For the text-containing cell, return its midpoint in (x, y) coordinate format. 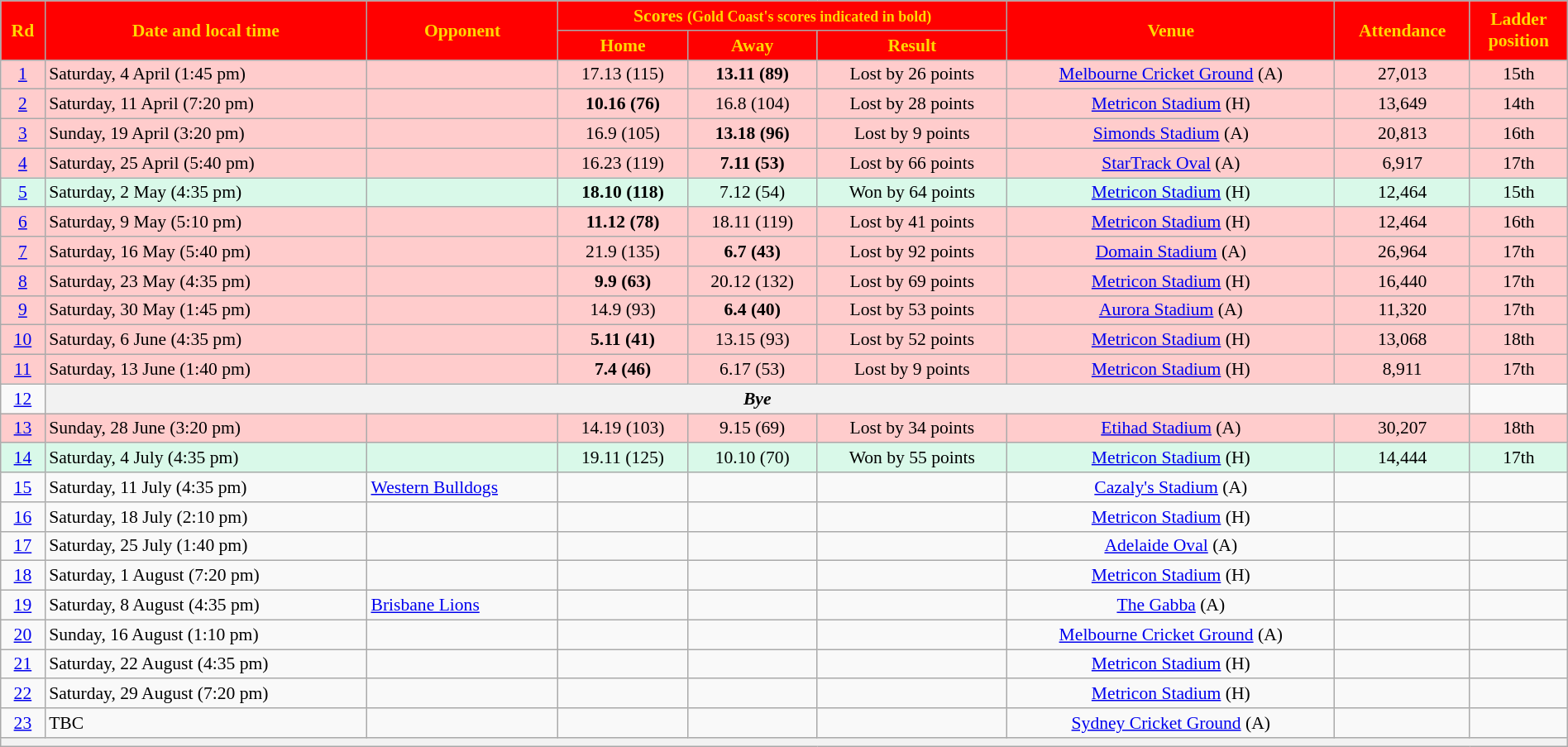
4 (23, 163)
Won by 55 points (912, 458)
23 (23, 723)
17.13 (115) (624, 74)
Brisbane Lions (461, 606)
Saturday, 4 July (4:35 pm) (205, 458)
13,068 (1403, 340)
Saturday, 25 July (1:40 pm) (205, 546)
Saturday, 23 May (4:35 pm) (205, 281)
7.12 (54) (753, 193)
21.9 (135) (624, 251)
Saturday, 25 April (5:40 pm) (205, 163)
18.11 (119) (753, 223)
8,911 (1403, 370)
12 (23, 399)
7.4 (46) (624, 370)
14th (1518, 104)
Lost by 66 points (912, 163)
20.12 (132) (753, 281)
Attendance (1403, 30)
Opponent (461, 30)
14,444 (1403, 458)
6 (23, 223)
13,649 (1403, 104)
Lost by 34 points (912, 429)
16.23 (119) (624, 163)
Saturday, 29 August (7:20 pm) (205, 694)
Sunday, 28 June (3:20 pm) (205, 429)
Simonds Stadium (A) (1171, 134)
Saturday, 13 June (1:40 pm) (205, 370)
9.15 (69) (753, 429)
Scores (Gold Coast's scores indicated in bold) (782, 16)
Lost by 26 points (912, 74)
2 (23, 104)
6.4 (40) (753, 310)
6.7 (43) (753, 251)
8 (23, 281)
14.9 (93) (624, 310)
Adelaide Oval (A) (1171, 546)
7.11 (53) (753, 163)
27,013 (1403, 74)
14 (23, 458)
14.19 (103) (624, 429)
5.11 (41) (624, 340)
Home (624, 45)
13.18 (96) (753, 134)
Saturday, 11 April (7:20 pm) (205, 104)
Western Bulldogs (461, 487)
13.11 (89) (753, 74)
Away (753, 45)
3 (23, 134)
Aurora Stadium (A) (1171, 310)
6,917 (1403, 163)
Won by 64 points (912, 193)
Sydney Cricket Ground (A) (1171, 723)
15 (23, 487)
Bye (758, 399)
5 (23, 193)
9.9 (63) (624, 281)
11,320 (1403, 310)
Saturday, 4 April (1:45 pm) (205, 74)
20 (23, 634)
The Gabba (A) (1171, 606)
21 (23, 664)
Sunday, 19 April (3:20 pm) (205, 134)
Lost by 53 points (912, 310)
Saturday, 6 June (4:35 pm) (205, 340)
30,207 (1403, 429)
Saturday, 30 May (1:45 pm) (205, 310)
StarTrack Oval (A) (1171, 163)
Saturday, 1 August (7:20 pm) (205, 576)
Cazaly's Stadium (A) (1171, 487)
13 (23, 429)
Saturday, 11 July (4:35 pm) (205, 487)
16.9 (105) (624, 134)
Ladderposition (1518, 30)
19 (23, 606)
18.10 (118) (624, 193)
Lost by 41 points (912, 223)
Domain Stadium (A) (1171, 251)
Etihad Stadium (A) (1171, 429)
17 (23, 546)
18 (23, 576)
Rd (23, 30)
Date and local time (205, 30)
Saturday, 9 May (5:10 pm) (205, 223)
Lost by 28 points (912, 104)
16 (23, 517)
Saturday, 22 August (4:35 pm) (205, 664)
11.12 (78) (624, 223)
26,964 (1403, 251)
Lost by 92 points (912, 251)
7 (23, 251)
10.16 (76) (624, 104)
Saturday, 2 May (4:35 pm) (205, 193)
Lost by 69 points (912, 281)
16,440 (1403, 281)
11 (23, 370)
Result (912, 45)
Saturday, 16 May (5:40 pm) (205, 251)
TBC (205, 723)
Lost by 52 points (912, 340)
1 (23, 74)
Venue (1171, 30)
13.15 (93) (753, 340)
20,813 (1403, 134)
Saturday, 8 August (4:35 pm) (205, 606)
16.8 (104) (753, 104)
6.17 (53) (753, 370)
19.11 (125) (624, 458)
10 (23, 340)
10.10 (70) (753, 458)
Sunday, 16 August (1:10 pm) (205, 634)
9 (23, 310)
22 (23, 694)
Saturday, 18 July (2:10 pm) (205, 517)
